Identify which cell holds the provided text, then report its [X, Y] central coordinate. 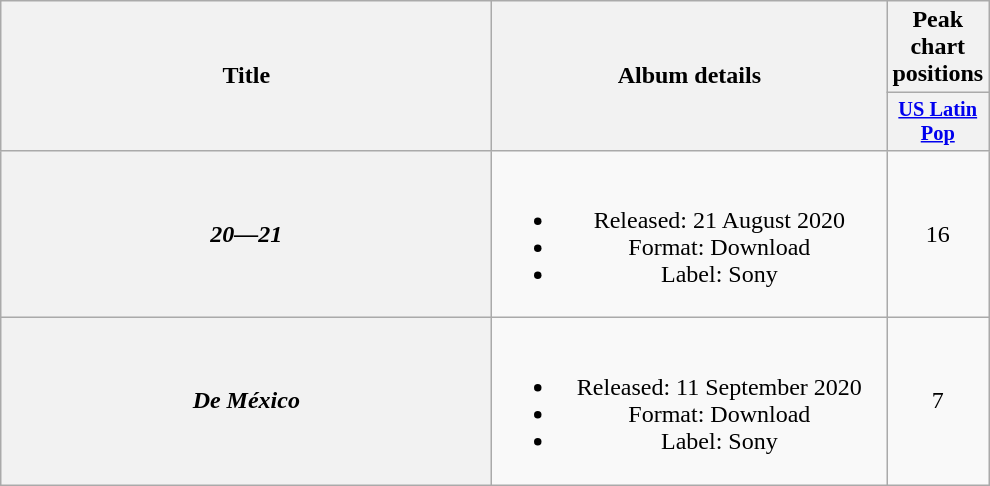
De México [246, 402]
Title [246, 76]
Released: 11 September 2020Format: DownloadLabel: Sony [690, 402]
7 [938, 402]
Released: 21 August 2020Format: DownloadLabel: Sony [690, 234]
20—21 [246, 234]
16 [938, 234]
US Latin Pop [938, 122]
Peak chart positions [938, 47]
Album details [690, 76]
